Find where the given text appears and provide that cell's center as [X, Y] coordinate. 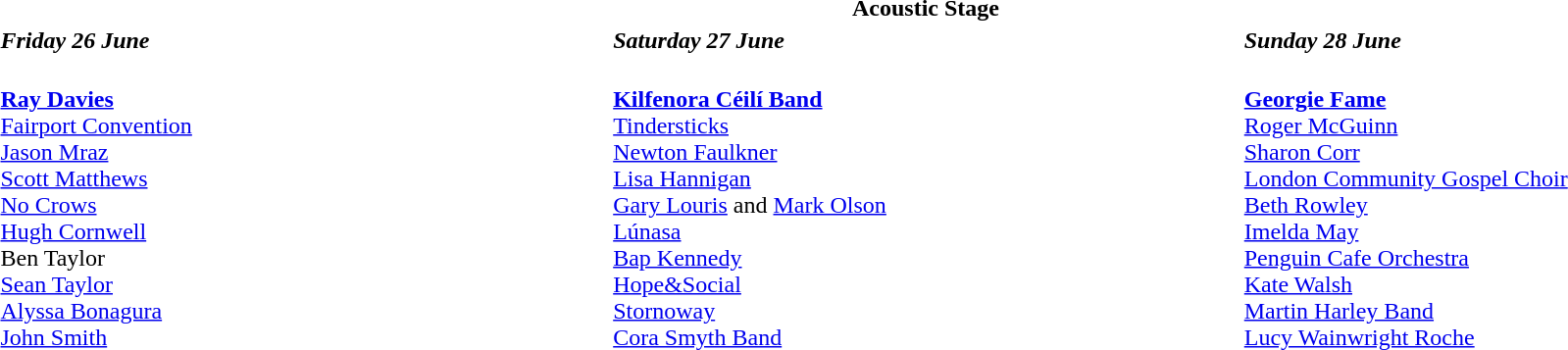
Saturday 27 June [926, 40]
